Scan for the cell matching the given text and deliver its (x, y) coordinate at center. 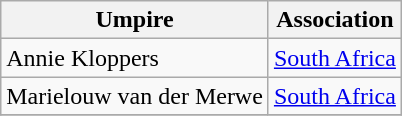
Umpire (135, 20)
Association (334, 20)
Annie Kloppers (135, 58)
Marielouw van der Merwe (135, 96)
